Determine the [X, Y] coordinate at the center of the cell enclosing the given text.  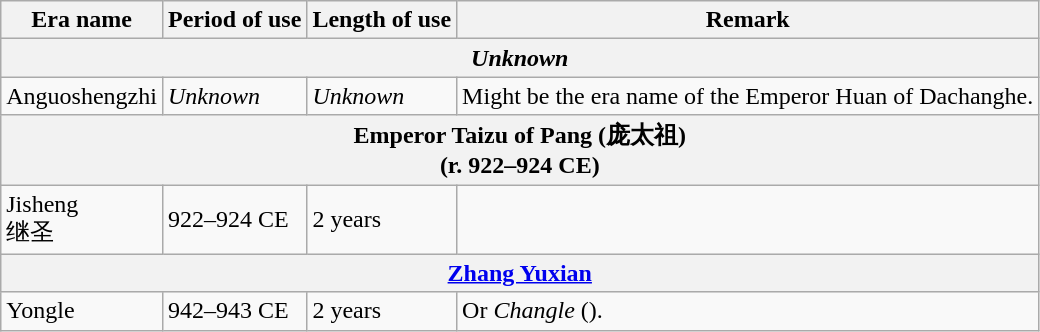
Might be the era name of the Emperor Huan of Dachanghe. [748, 96]
Anguoshengzhi [82, 96]
Zhang Yuxian [520, 273]
Or Changle (). [748, 311]
942–943 CE [234, 311]
Remark [748, 20]
Length of use [382, 20]
Yongle [82, 311]
922–924 CE [234, 219]
Jisheng继圣 [82, 219]
Era name [82, 20]
Emperor Taizu of Pang (庞太祖)(r. 922–924 CE) [520, 150]
Period of use [234, 20]
